Return [x, y] of the center of cell containing provided text 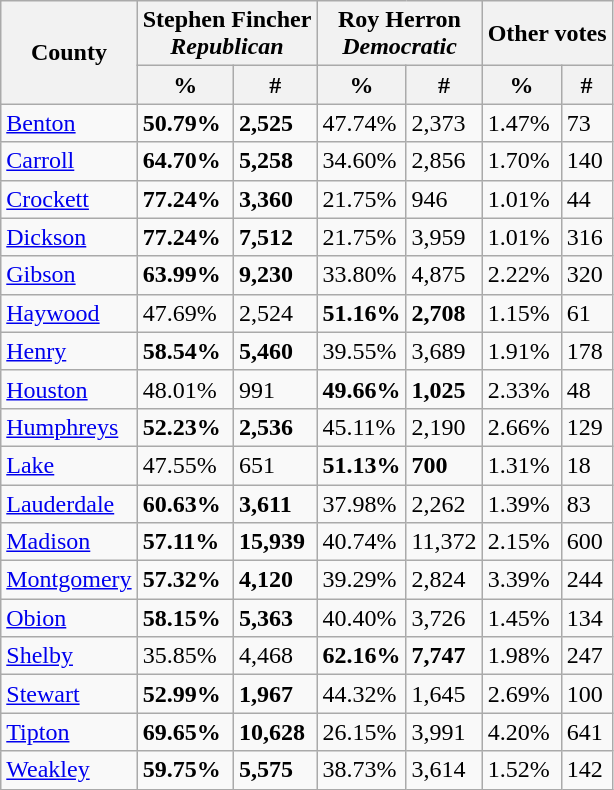
47.74% [362, 123]
1.39% [522, 503]
Houston [69, 389]
Crockett [69, 199]
61 [586, 313]
134 [586, 618]
1.15% [522, 313]
5,575 [274, 770]
Weakley [69, 770]
37.98% [362, 503]
44.32% [362, 694]
641 [586, 732]
7,512 [274, 237]
57.32% [185, 580]
47.69% [185, 313]
247 [586, 656]
Dickson [69, 237]
58.54% [185, 351]
1.45% [522, 618]
3,689 [444, 351]
1.52% [522, 770]
4,875 [444, 275]
38.73% [362, 770]
Stewart [69, 694]
5,460 [274, 351]
Haywood [69, 313]
County [69, 52]
Lauderdale [69, 503]
1,967 [274, 694]
2.33% [522, 389]
4,468 [274, 656]
3,611 [274, 503]
2,708 [444, 313]
142 [586, 770]
4,120 [274, 580]
600 [586, 542]
10,628 [274, 732]
2,524 [274, 313]
50.79% [185, 123]
33.80% [362, 275]
60.63% [185, 503]
Montgomery [69, 580]
52.23% [185, 427]
5,363 [274, 618]
11,372 [444, 542]
946 [444, 199]
320 [586, 275]
Madison [69, 542]
51.16% [362, 313]
991 [274, 389]
1,645 [444, 694]
48 [586, 389]
129 [586, 427]
2,190 [444, 427]
34.60% [362, 161]
39.55% [362, 351]
48.01% [185, 389]
64.70% [185, 161]
57.11% [185, 542]
69.65% [185, 732]
5,258 [274, 161]
Lake [69, 465]
700 [444, 465]
73 [586, 123]
Other votes [547, 34]
2.66% [522, 427]
44 [586, 199]
Henry [69, 351]
52.99% [185, 694]
2,525 [274, 123]
1.91% [522, 351]
1.70% [522, 161]
2,536 [274, 427]
Humphreys [69, 427]
1.31% [522, 465]
18 [586, 465]
316 [586, 237]
3.39% [522, 580]
49.66% [362, 389]
Shelby [69, 656]
178 [586, 351]
Carroll [69, 161]
26.15% [362, 732]
59.75% [185, 770]
Gibson [69, 275]
40.40% [362, 618]
2,856 [444, 161]
2.69% [522, 694]
63.99% [185, 275]
2,373 [444, 123]
1,025 [444, 389]
58.15% [185, 618]
40.74% [362, 542]
1.98% [522, 656]
1.47% [522, 123]
62.16% [362, 656]
51.13% [362, 465]
Tipton [69, 732]
Benton [69, 123]
2,824 [444, 580]
Obion [69, 618]
2,262 [444, 503]
3,959 [444, 237]
4.20% [522, 732]
35.85% [185, 656]
2.22% [522, 275]
2.15% [522, 542]
9,230 [274, 275]
100 [586, 694]
Stephen FincherRepublican [227, 34]
3,991 [444, 732]
7,747 [444, 656]
140 [586, 161]
47.55% [185, 465]
Roy HerronDemocratic [400, 34]
39.29% [362, 580]
83 [586, 503]
15,939 [274, 542]
244 [586, 580]
3,614 [444, 770]
45.11% [362, 427]
3,726 [444, 618]
651 [274, 465]
3,360 [274, 199]
